Identify which cell holds the provided text, then report its (X, Y) central coordinate. 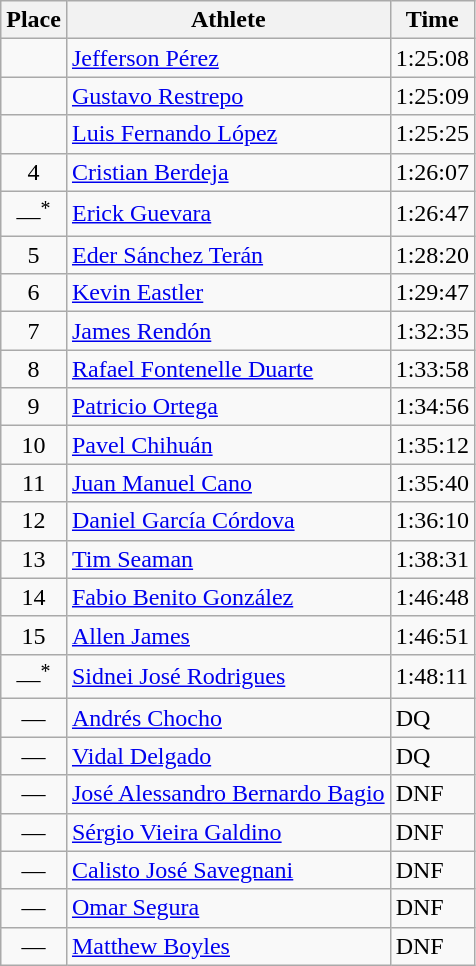
12 (34, 521)
Andrés Chocho (228, 718)
Kevin Eastler (228, 293)
Daniel García Córdova (228, 521)
Vidal Delgado (228, 756)
Juan Manuel Cano (228, 483)
Omar Segura (228, 908)
5 (34, 255)
6 (34, 293)
Patricio Ortega (228, 407)
Gustavo Restrepo (228, 96)
Sérgio Vieira Galdino (228, 832)
Luis Fernando López (228, 134)
Athlete (228, 20)
15 (34, 635)
Place (34, 20)
1:26:47 (432, 214)
James Rendón (228, 331)
1:25:25 (432, 134)
1:34:56 (432, 407)
1:33:58 (432, 369)
Sidnei José Rodrigues (228, 676)
1:32:35 (432, 331)
Jefferson Pérez (228, 58)
7 (34, 331)
1:29:47 (432, 293)
Allen James (228, 635)
Calisto José Savegnani (228, 870)
Cristian Berdeja (228, 172)
Tim Seaman (228, 559)
4 (34, 172)
1:25:09 (432, 96)
Matthew Boyles (228, 946)
1:26:07 (432, 172)
13 (34, 559)
1:38:31 (432, 559)
1:46:48 (432, 597)
9 (34, 407)
1:35:12 (432, 445)
Eder Sánchez Terán (228, 255)
Fabio Benito González (228, 597)
11 (34, 483)
1:36:10 (432, 521)
1:46:51 (432, 635)
José Alessandro Bernardo Bagio (228, 794)
1:35:40 (432, 483)
Time (432, 20)
14 (34, 597)
Erick Guevara (228, 214)
Rafael Fontenelle Duarte (228, 369)
1:28:20 (432, 255)
Pavel Chihuán (228, 445)
1:25:08 (432, 58)
10 (34, 445)
8 (34, 369)
1:48:11 (432, 676)
